Pinpoint the cell where the given text exists, returning its [X, Y] midpoint coordinate. 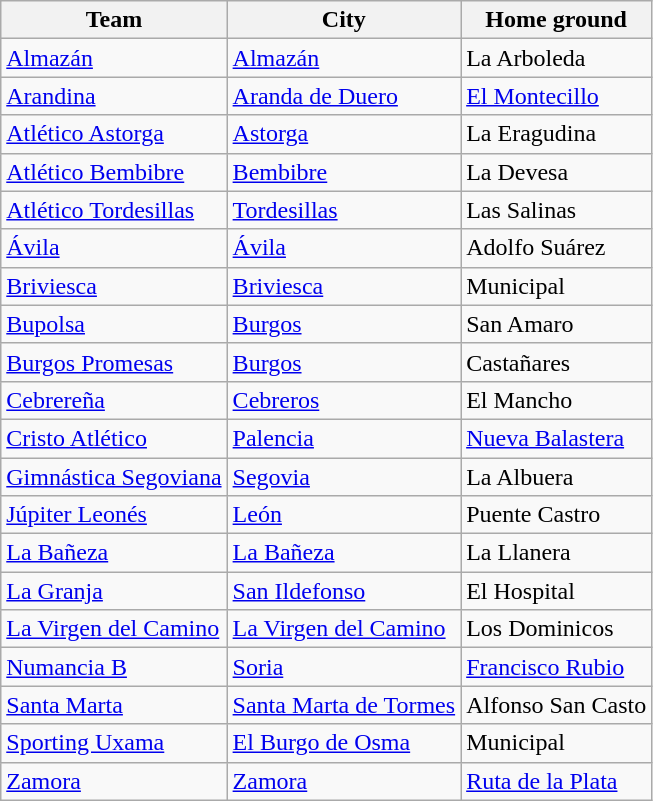
Júpiter Leonés [114, 515]
Ruta de la Plata [556, 781]
La Devesa [556, 172]
Puente Castro [556, 515]
El Mancho [556, 400]
Gimnástica Segoviana [114, 477]
León [344, 515]
Aranda de Duero [344, 96]
El Hospital [556, 591]
Nueva Balastera [556, 438]
La Albuera [556, 477]
El Burgo de Osma [344, 743]
Cebreros [344, 400]
Segovia [344, 477]
Burgos Promesas [114, 362]
Atlético Astorga [114, 134]
Las Salinas [556, 210]
La Eragudina [556, 134]
Atlético Bembibre [114, 172]
Palencia [344, 438]
Bembibre [344, 172]
Atlético Tordesillas [114, 210]
Cristo Atlético [114, 438]
Francisco Rubio [556, 667]
La Arboleda [556, 58]
Numancia B [114, 667]
Santa Marta [114, 705]
Cebrereña [114, 400]
La Granja [114, 591]
Sporting Uxama [114, 743]
San Amaro [556, 324]
Alfonso San Casto [556, 705]
City [344, 20]
La Llanera [556, 553]
Los Dominicos [556, 629]
Home ground [556, 20]
Astorga [344, 134]
Team [114, 20]
Adolfo Suárez [556, 248]
Arandina [114, 96]
El Montecillo [556, 96]
Bupolsa [114, 324]
Soria [344, 667]
Castañares [556, 362]
Tordesillas [344, 210]
Santa Marta de Tormes [344, 705]
San Ildefonso [344, 591]
